Scan for the cell matching the given text and deliver its [x, y] coordinate at center. 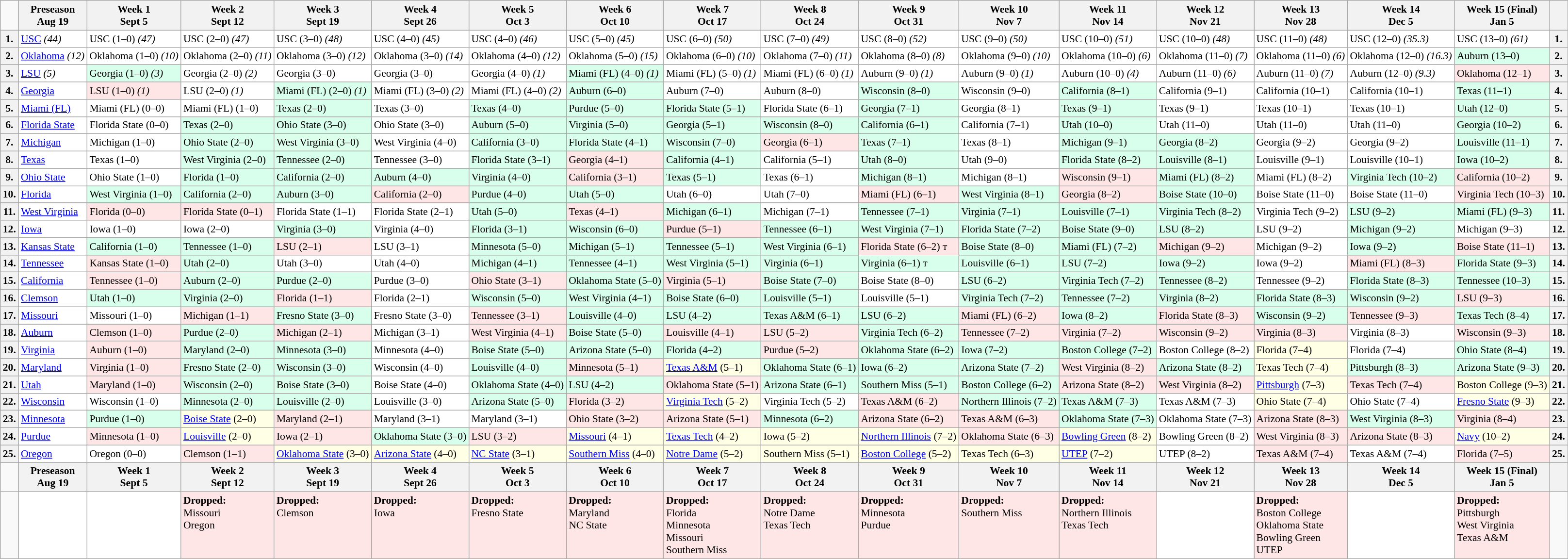
Utah [52, 385]
Virginia (6–1) т [908, 263]
Dropped: Pittsburgh West Virginia Texas A&M [1502, 526]
Tennessee (9–2) [1301, 281]
Oklahoma (12) [52, 56]
Virginia Tech (9–2) [1301, 212]
Utah (1–0) [134, 298]
Miami (FL) (5–0) (1) [712, 74]
Oklahoma State (5–0) [615, 281]
Purdue (5–2) [810, 350]
Iowa (7–2) [1009, 350]
Arizona State (7–2) [1009, 367]
USC (2–0) (47) [228, 39]
Oregon [52, 454]
Virginia (8–4) [1502, 419]
USC (6–0) (50) [712, 39]
Oklahoma (2–0) (11) [228, 56]
Louisville (8–1) [1205, 160]
Purdue (5–1) [712, 229]
Wisconsin (9–0) [1009, 91]
Iowa (2–0) [228, 229]
Tennessee (3–1) [517, 315]
Florida (0–0) [134, 212]
Texas (8–1) [1009, 143]
California (1–0) [134, 247]
USC (8–0) (52) [908, 39]
Georgia (4–0) (1) [517, 74]
Boston College (8–2) [1205, 350]
Texas A&M (6–3) [1009, 419]
Miami (FL) (6–2) [1009, 315]
Purdue (1–0) [134, 419]
California (3–1) [615, 177]
Iowa (2–1) [323, 437]
Louisville (10–1) [1401, 160]
Iowa [52, 229]
West Virginia (4–0) [420, 143]
Texas (4–1) [615, 212]
UTEP (7–2) [1108, 454]
Florida (4–2) [712, 350]
Oklahoma State (4–0) [517, 385]
Michigan (1–0) [134, 143]
Wisconsin (9–1) [1108, 177]
Auburn (11–0) (7) [1301, 74]
Purdue (3–0) [420, 281]
Iowa (1–0) [134, 229]
Texas (3–0) [420, 108]
Michigan (2–1) [323, 333]
Missouri (4–1) [615, 437]
Oklahoma State (6–2) [908, 350]
NC State (3–1) [517, 454]
Minnesota (3–0) [323, 350]
West Virginia (8–1) [1009, 195]
Oklahoma (5–0) (15) [615, 56]
Clemson (1–0) [134, 333]
Tennessee (10–3) [1502, 281]
Texas (4–0) [517, 108]
USC (9–0) (50) [1009, 39]
Maryland (1–0) [134, 385]
Miami (FL) (3–0) (2) [420, 91]
Louisville (4–1) [712, 333]
California (7–1) [1009, 125]
Virginia Tech (10–2) [1401, 177]
Dropped: Iowa [420, 526]
Oklahoma (11–0) (7) [1205, 56]
Miami (FL) (4–0) (1) [615, 74]
California (10–2) [1502, 177]
Louisville (11–1) [1502, 143]
Oklahoma (3–0) (12) [323, 56]
Michigan (7–1) [810, 212]
Utah (7–0) [810, 195]
Florida State (0–1) [228, 212]
Dropped: Notre Dame Texas Tech [810, 526]
Missouri (1–0) [134, 315]
Arizona State (6–2) [908, 419]
Utah (3–0) [323, 263]
Wisconsin (5–0) [517, 298]
California (9–1) [1205, 91]
Fresno State (2–0) [228, 367]
California (8–1) [1108, 91]
Minnesota (2–0) [228, 402]
USC (12–0) (35.3) [1401, 39]
Michigan (1–1) [228, 315]
Florida State (1–1) [323, 212]
Auburn (13–0) [1502, 56]
Oklahoma (9–0) (10) [1009, 56]
Minnesota (5–0) [517, 247]
Iowa (6–2) [908, 367]
Tennessee [52, 263]
Utah (9–0) [1009, 160]
Auburn (2–0) [228, 281]
UTEP (8–2) [1205, 454]
Boise State (9–0) [1108, 229]
Michigan (9–3) [1502, 229]
Arizona State (6–1) [810, 385]
Florida State (5–1) [712, 108]
LSU (2–0) (1) [228, 91]
Florida State (8–2) [1108, 160]
Utah (6–0) [712, 195]
Florida State (9–3) [1502, 263]
Florida State (2–1) [420, 212]
LSU (9–3) [1502, 298]
USC (1–0) (47) [134, 39]
USC (4–0) (46) [517, 39]
Auburn (6–0) [615, 91]
Oklahoma (4–0) (12) [517, 56]
Virginia Tech (8–2) [1205, 212]
Michigan (5–1) [615, 247]
Florida [52, 195]
Miami (FL) (0–0) [134, 108]
Dropped: Missouri Oregon [228, 526]
West Virginia [52, 212]
Boise State (10–0) [1205, 195]
Florida (3–1) [517, 229]
Virginia Tech (6–2) [908, 333]
Tennessee (4–1) [615, 263]
Texas Tech (8–4) [1502, 315]
Tennessee (9–3) [1401, 315]
Southern Miss (4–0) [615, 454]
Iowa (5–2) [810, 437]
Wisconsin [52, 402]
Boise State (2–0) [228, 419]
Texas (5–1) [712, 177]
Arizona State (5–1) [712, 419]
Florida (7–5) [1502, 454]
Boston College (7–2) [1108, 350]
Boise State (11–1) [1502, 247]
Boise State (7–0) [810, 281]
Oklahoma State (6–1) [810, 367]
Miami (FL) (6–1) [908, 195]
Pittsburgh (7–3) [1301, 385]
West Virginia (1–0) [134, 195]
Miami (FL) (6–0) (1) [810, 74]
Michigan (4–1) [517, 263]
USC (10–0) (48) [1205, 39]
Miami (FL) [52, 108]
LSU (8–2) [1205, 229]
Florida (2–1) [420, 298]
Florida State (6–1) [810, 108]
Oregon (0–0) [134, 454]
LSU (5) [52, 74]
Texas (6–1) [810, 177]
USC (5–0) (45) [615, 39]
Auburn (7–0) [712, 91]
Iowa (8–2) [1108, 315]
Boston College (5–2) [908, 454]
Louisville (3–0) [420, 402]
Purdue [52, 437]
Boise State (3–0) [323, 385]
Purdue (4–0) [517, 195]
Kansas State (1–0) [134, 263]
Wisconsin (9–3) [1502, 333]
Virginia (7–2) [1108, 333]
Texas [52, 160]
LSU (3–2) [517, 437]
Virginia Tech (10–3) [1502, 195]
USC (3–0) (48) [323, 39]
Georgia (8–1) [1009, 108]
Texas A&M (5–1) [712, 367]
Wisconsin (6–0) [615, 229]
Missouri [52, 315]
Arizona State (9–3) [1502, 367]
Michigan (3–1) [420, 333]
Ohio State (8–4) [1502, 350]
LSU (5–2) [810, 333]
Dropped: Minnesota Purdue [908, 526]
Arizona State (4–0) [420, 454]
Tennessee (3–0) [420, 160]
Ohio State (3–1) [517, 281]
Utah (4–0) [420, 263]
Iowa (10–2) [1502, 160]
Auburn (1–0) [134, 350]
Oklahoma State (6–3) [1009, 437]
Texas A&M (6–2) [908, 402]
Wisconsin (4–0) [420, 367]
Texas (11–1) [1502, 91]
Tennessee (2–0) [323, 160]
West Virginia (5–1) [712, 263]
Miami (FL) (9–3) [1502, 212]
Purdue (5–0) [615, 108]
West Virginia (2–0) [228, 160]
Tennessee (6–1) [810, 229]
Miami (FL) (1–0) [228, 108]
Oklahoma (1–0) (10) [134, 56]
Auburn (12–0) (9.3) [1401, 74]
Oklahoma (8–0) (8) [908, 56]
Utah (12–0) [1502, 108]
Dropped: Boston College Oklahoma State Bowling Green UTEP [1301, 526]
Ohio State (2–0) [228, 143]
Dropped: Florida Minnesota Missouri Southern Miss [712, 526]
Maryland (2–1) [323, 419]
Utah (10–0) [1108, 125]
Georgia (4–1) [615, 160]
Navy (10–2) [1502, 437]
Auburn [52, 333]
Minnesota (6–2) [810, 419]
Boise State (6–0) [712, 298]
Texas Tech (6–3) [1009, 454]
LSU (2–1) [323, 247]
USC (11–0) (48) [1301, 39]
Wisconsin (3–0) [323, 367]
Virginia (1–0) [134, 367]
West Virginia (6–1) [810, 247]
California (5–1) [810, 160]
Virginia (5–0) [615, 125]
LSU (3–1) [420, 247]
Virginia (3–0) [323, 229]
Minnesota (1–0) [134, 437]
Miami (FL) (2–0) (1) [323, 91]
USC (7–0) (49) [810, 39]
California (4–1) [712, 160]
Michigan (9–1) [1108, 143]
Texas Tech (4–2) [712, 437]
Auburn (10–0) (4) [1108, 74]
Virginia (5–1) [712, 281]
Ohio State (3–2) [615, 419]
Oklahoma (3–0) (14) [420, 56]
California [52, 281]
Dropped: Southern Miss [1009, 526]
Tennessee (5–1) [712, 247]
Clemson (1–1) [228, 454]
Virginia (2–0) [228, 298]
Oklahoma (11–0) (6) [1301, 56]
USC (44) [52, 39]
Virginia (8–2) [1205, 298]
Georgia [52, 91]
Virginia [52, 350]
Auburn (4–0) [420, 177]
USC (4–0) (45) [420, 39]
Tennessee (8–2) [1205, 281]
Florida State [52, 125]
Minnesota (4–0) [420, 350]
Fresno State (9–3) [1502, 402]
Georgia (2–0) (2) [228, 74]
USC (13–0) (61) [1502, 39]
Auburn (3–0) [323, 195]
Boise State (4–0) [420, 385]
Florida (1–1) [323, 298]
Maryland [52, 367]
Florida State (7–2) [1009, 229]
Kansas State [52, 247]
Florida State (3–1) [517, 160]
Boston College (9–3) [1502, 385]
Utah (8–0) [908, 160]
Minnesota [52, 419]
Dropped: Northern Illinois Texas Tech [1108, 526]
Florida State (6–2) т [908, 247]
Auburn (8–0) [810, 91]
Oklahoma (7–0) (11) [810, 56]
Oklahoma (12–1) [1502, 74]
California (3–0) [517, 143]
Virginia (6–1) [810, 263]
Miami (FL) (4–0) (2) [517, 91]
Georgia (10–2) [1502, 125]
Pittsburgh (8–3) [1401, 367]
Tennessee (7–1) [908, 212]
Georgia (5–1) [712, 125]
Florida State (0–0) [134, 125]
Boston College (6–2) [1009, 385]
Oklahoma (10–0) (6) [1108, 56]
Dropped: Fresno State [517, 526]
Florida State (4–1) [615, 143]
Clemson [52, 298]
Miami (FL) (7–2) [1108, 247]
West Virginia (7–1) [908, 229]
Ohio State [52, 177]
USC (10–0) (51) [1108, 39]
Ohio State (1–0) [134, 177]
Oklahoma (12–0) (16.3) [1401, 56]
Oklahoma State (5–1) [712, 385]
Wisconsin (1–0) [134, 402]
Miami (FL) (8–3) [1401, 263]
LSU (1–0) (1) [134, 91]
Auburn (11–0) (6) [1205, 74]
Dropped: Clemson [323, 526]
Michigan (6–1) [712, 212]
Maryland (2–0) [228, 350]
Minnesota (5–1) [615, 367]
Florida (3–2) [615, 402]
Louisville (6–1) [1009, 263]
Dropped: Maryland NC State [615, 526]
Georgia (1–0) (3) [134, 74]
Utah (2–0) [228, 263]
LSU (7–2) [1108, 263]
Auburn (5–0) [517, 125]
Notre Dame (5–2) [712, 454]
Georgia (7–1) [908, 108]
Louisville (7–1) [1108, 212]
Texas (1–0) [134, 160]
Georgia (6–1) [810, 143]
Wisconsin (2–0) [228, 385]
Texas (7–1) [908, 143]
California (6–1) [908, 125]
Michigan [52, 143]
Florida (1–0) [228, 177]
West Virginia (3–0) [323, 143]
Texas A&M (6–1) [810, 315]
Oklahoma (6–0) (10) [712, 56]
Louisville (9–1) [1301, 160]
Wisconsin (7–0) [712, 143]
Virginia (7–1) [1009, 212]
